Provide the (X, Y) coordinate of the cell's center where the given text is located.  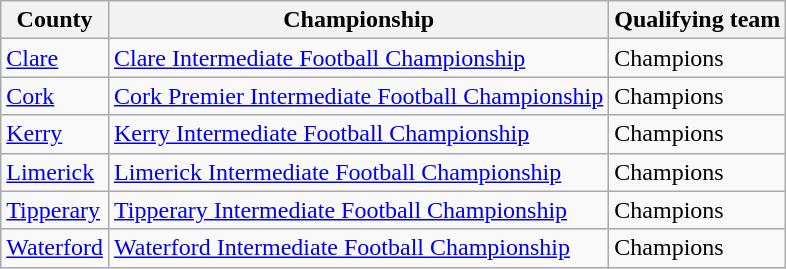
Tipperary Intermediate Football Championship (358, 210)
Waterford (55, 248)
Kerry Intermediate Football Championship (358, 134)
Limerick Intermediate Football Championship (358, 172)
Championship (358, 20)
Waterford Intermediate Football Championship (358, 248)
Qualifying team (698, 20)
Tipperary (55, 210)
Clare (55, 58)
Clare Intermediate Football Championship (358, 58)
Cork (55, 96)
Kerry (55, 134)
County (55, 20)
Cork Premier Intermediate Football Championship (358, 96)
Limerick (55, 172)
